Search for the cell housing the specified text and yield its (x, y) center coordinate. 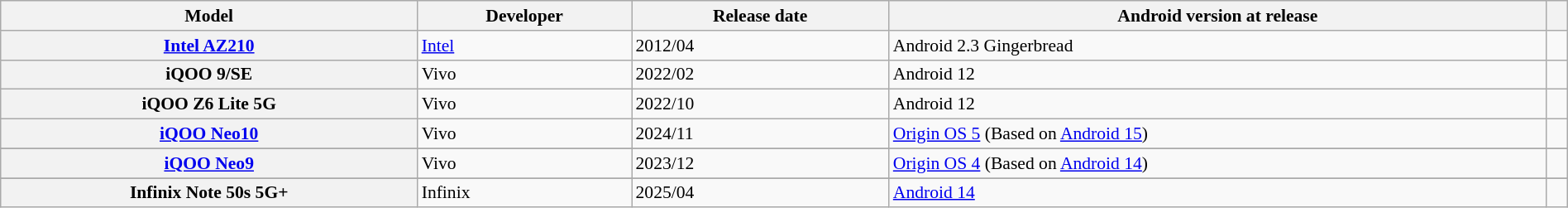
2022/10 (761, 104)
Android 2.3 Gingerbread (1217, 46)
iQOO 9/SE (209, 75)
Android version at release (1217, 16)
Intel (524, 46)
Model (209, 16)
Android 14 (1217, 193)
Origin OS 4 (Based on Android 14) (1217, 163)
Release date (761, 16)
2024/11 (761, 134)
Infinix Note 50s 5G+ (209, 193)
2025/04 (761, 193)
Origin OS 5 (Based on Android 15) (1217, 134)
Intel AZ210 (209, 46)
2012/04 (761, 46)
2023/12 (761, 163)
iQOO Neo10 (209, 134)
Developer (524, 16)
iQOO Z6 Lite 5G (209, 104)
2022/02 (761, 75)
Infinix (524, 193)
iQOO Neo9 (209, 163)
